Return the (x, y) coordinate for the center point of the cell that contains the specified text.  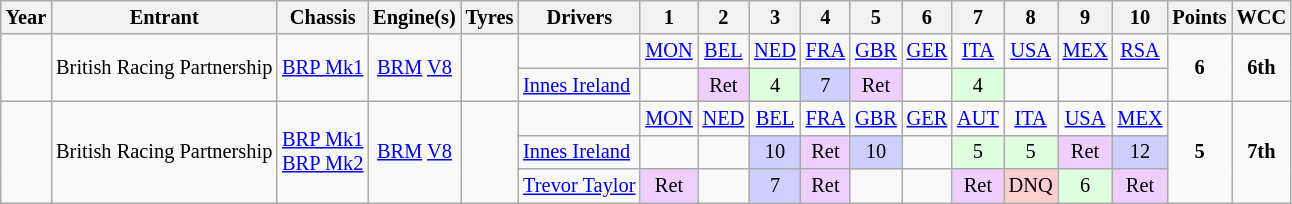
9 (1086, 17)
BRP Mk1 (322, 68)
7th (1262, 152)
6th (1262, 68)
Tyres (490, 17)
RSA (1140, 51)
AUT (978, 118)
Engine(s) (414, 17)
8 (1031, 17)
3 (775, 17)
Chassis (322, 17)
Year (26, 17)
Points (1200, 17)
BRP Mk1BRP Mk2 (322, 152)
DNQ (1031, 186)
1 (668, 17)
Trevor Taylor (579, 186)
Drivers (579, 17)
Entrant (164, 17)
2 (724, 17)
12 (1140, 152)
WCC (1262, 17)
